Locate the cell with the specified text and output its (X, Y) center coordinate. 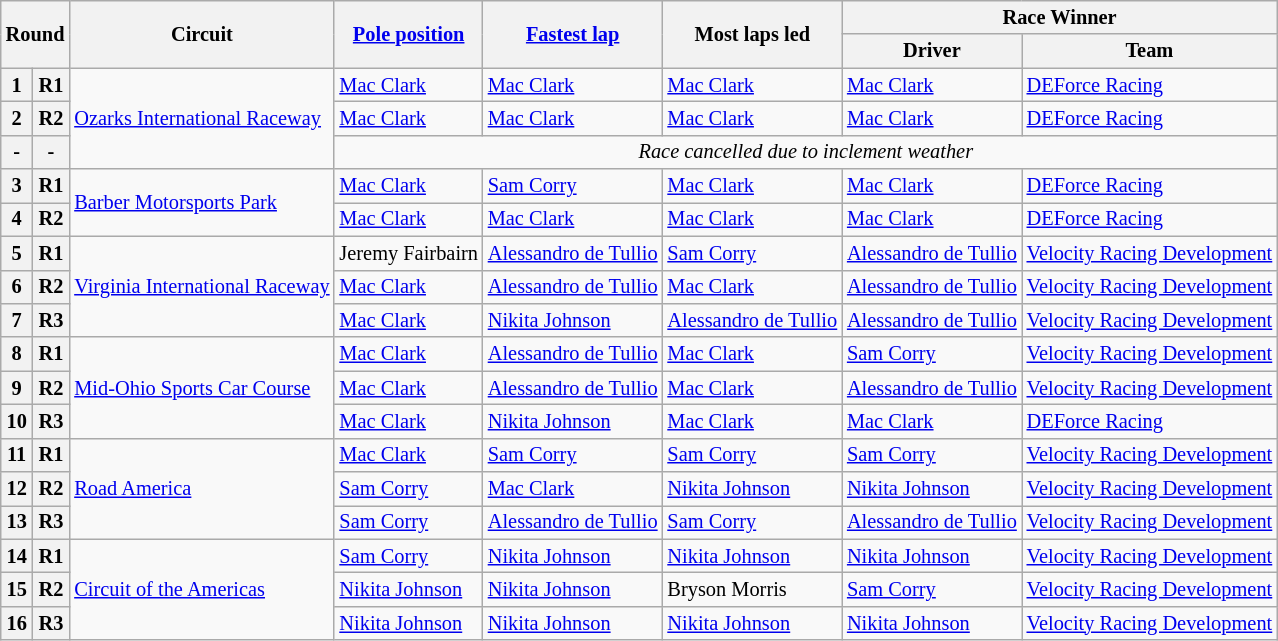
Driver (932, 51)
Pole position (408, 34)
8 (17, 354)
7 (17, 320)
Circuit (202, 34)
15 (17, 589)
Most laps led (752, 34)
5 (17, 253)
12 (17, 489)
Round (36, 34)
Barber Motorsports Park (202, 202)
1 (17, 85)
14 (17, 556)
Team (1150, 51)
Virginia International Raceway (202, 286)
6 (17, 287)
Road America (202, 488)
11 (17, 455)
Circuit of the Americas (202, 590)
Bryson Morris (752, 589)
Fastest lap (573, 34)
4 (17, 219)
16 (17, 623)
9 (17, 388)
Race Winner (1060, 17)
Ozarks International Raceway (202, 118)
13 (17, 522)
Mid-Ohio Sports Car Course (202, 388)
Race cancelled due to inclement weather (806, 152)
2 (17, 118)
10 (17, 421)
Jeremy Fairbairn (408, 253)
3 (17, 186)
